Extract the [X, Y] coordinate from the center of the cell holding the provided text.  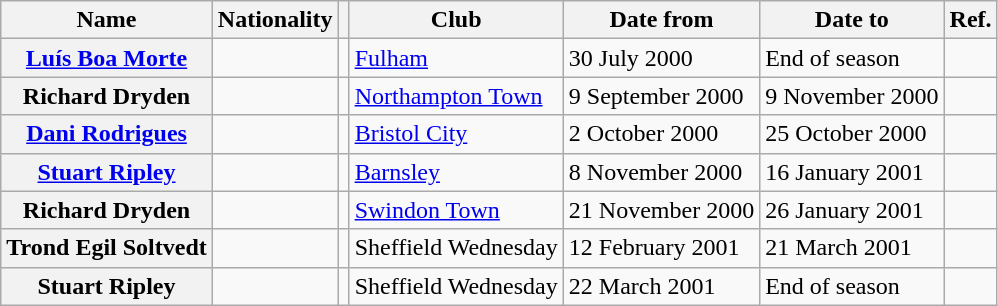
2 October 2000 [661, 134]
Swindon Town [456, 210]
16 January 2001 [852, 172]
9 September 2000 [661, 96]
30 July 2000 [661, 58]
8 November 2000 [661, 172]
Bristol City [456, 134]
Trond Egil Soltvedt [107, 248]
Dani Rodrigues [107, 134]
Northampton Town [456, 96]
12 February 2001 [661, 248]
Club [456, 20]
Date from [661, 20]
22 March 2001 [661, 286]
Date to [852, 20]
Ref. [970, 20]
25 October 2000 [852, 134]
Barnsley [456, 172]
9 November 2000 [852, 96]
21 March 2001 [852, 248]
21 November 2000 [661, 210]
Nationality [275, 20]
Luís Boa Morte [107, 58]
Name [107, 20]
Fulham [456, 58]
26 January 2001 [852, 210]
